From the cell containing the given text, extract its center point as [X, Y] coordinate. 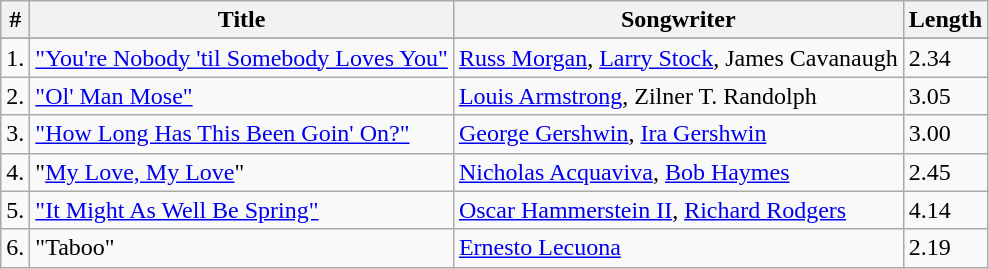
2. [16, 96]
Songwriter [678, 20]
3. [16, 134]
6. [16, 248]
"Taboo" [242, 248]
"My Love, My Love" [242, 172]
Length [945, 20]
Ernesto Lecuona [678, 248]
"Ol' Man Mose" [242, 96]
3.00 [945, 134]
# [16, 20]
2.45 [945, 172]
Oscar Hammerstein II, Richard Rodgers [678, 210]
Louis Armstrong, Zilner T. Randolph [678, 96]
"It Might As Well Be Spring" [242, 210]
Nicholas Acquaviva, Bob Haymes [678, 172]
2.34 [945, 58]
5. [16, 210]
"How Long Has This Been Goin' On?" [242, 134]
Russ Morgan, Larry Stock, James Cavanaugh [678, 58]
3.05 [945, 96]
Title [242, 20]
1. [16, 58]
4.14 [945, 210]
4. [16, 172]
2.19 [945, 248]
George Gershwin, Ira Gershwin [678, 134]
"You're Nobody 'til Somebody Loves You" [242, 58]
